Locate the cell with the specified text and output its [x, y] center coordinate. 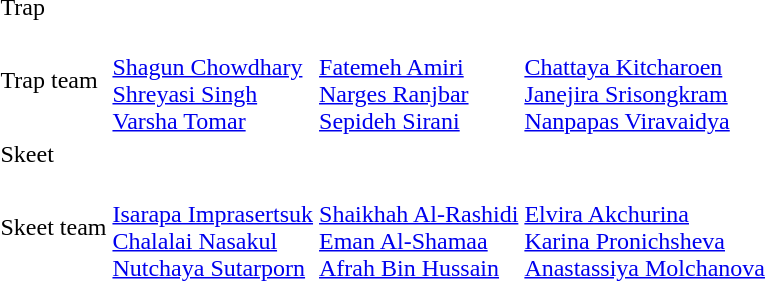
Shagun ChowdharyShreyasi SinghVarsha Tomar [213, 80]
Fatemeh AmiriNarges RanjbarSepideh Sirani [419, 80]
